Capture the cell that displays the provided text and extract its (X, Y) central coordinate. 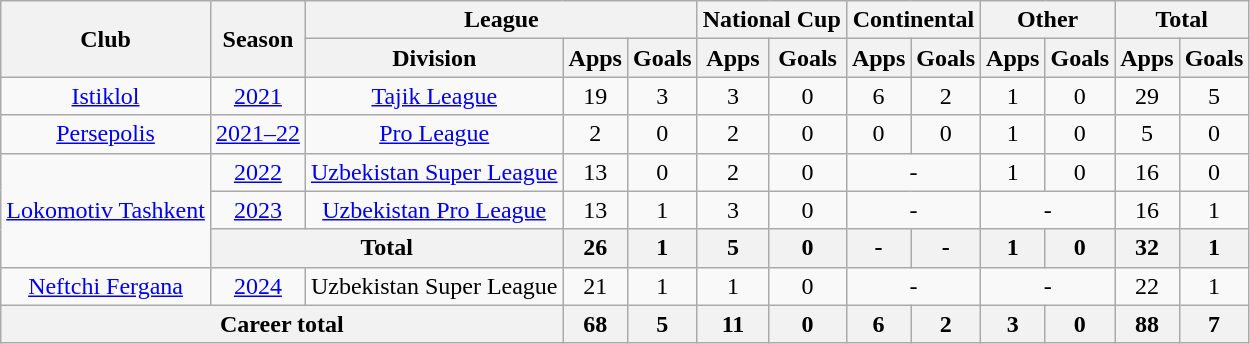
29 (1147, 96)
21 (595, 286)
Continental (913, 20)
19 (595, 96)
Division (434, 58)
Neftchi Fergana (106, 286)
7 (1214, 324)
Season (258, 39)
League (501, 20)
Other (1048, 20)
2022 (258, 172)
32 (1147, 248)
68 (595, 324)
Istiklol (106, 96)
Pro League (434, 134)
2021–22 (258, 134)
Uzbekistan Pro League (434, 210)
Persepolis (106, 134)
National Cup (772, 20)
22 (1147, 286)
2021 (258, 96)
11 (733, 324)
Club (106, 39)
2024 (258, 286)
26 (595, 248)
Career total (282, 324)
Tajik League (434, 96)
88 (1147, 324)
2023 (258, 210)
Lokomotiv Tashkent (106, 210)
